Extract the [X, Y] coordinate from the center of the cell holding the provided text.  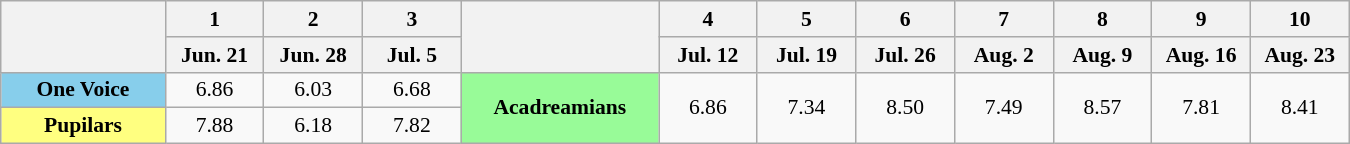
8.50 [906, 108]
6.03 [314, 90]
10 [1300, 19]
Aug. 9 [1102, 55]
Jun. 21 [214, 55]
3 [412, 19]
7.82 [412, 126]
8 [1102, 19]
Aug. 16 [1202, 55]
Aug. 2 [1004, 55]
6.68 [412, 90]
Jul. 19 [806, 55]
7.88 [214, 126]
Jun. 28 [314, 55]
7.34 [806, 108]
Jul. 26 [906, 55]
6.18 [314, 126]
5 [806, 19]
4 [708, 19]
Jul. 5 [412, 55]
7.81 [1202, 108]
8.57 [1102, 108]
7 [1004, 19]
Pupilars [83, 126]
One Voice [83, 90]
9 [1202, 19]
1 [214, 19]
7.49 [1004, 108]
2 [314, 19]
8.41 [1300, 108]
Acadreamians [560, 108]
6 [906, 19]
Aug. 23 [1300, 55]
Jul. 12 [708, 55]
